For the text-containing cell, return its midpoint in (X, Y) coordinate format. 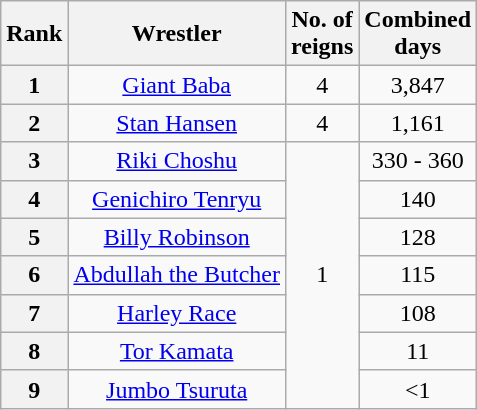
Stan Hansen (177, 123)
9 (34, 389)
1,161 (418, 123)
128 (418, 237)
Billy Robinson (177, 237)
108 (418, 313)
Abdullah the Butcher (177, 275)
Combineddays (418, 34)
Genichiro Tenryu (177, 199)
Rank (34, 34)
140 (418, 199)
2 (34, 123)
Tor Kamata (177, 351)
Riki Choshu (177, 161)
Harley Race (177, 313)
330 - 360 (418, 161)
No. ofreigns (322, 34)
3 (34, 161)
115 (418, 275)
<1 (418, 389)
5 (34, 237)
8 (34, 351)
Giant Baba (177, 85)
3,847 (418, 85)
6 (34, 275)
Jumbo Tsuruta (177, 389)
Wrestler (177, 34)
7 (34, 313)
11 (418, 351)
